Determine the (x, y) coordinate at the center of the cell enclosing the given text.  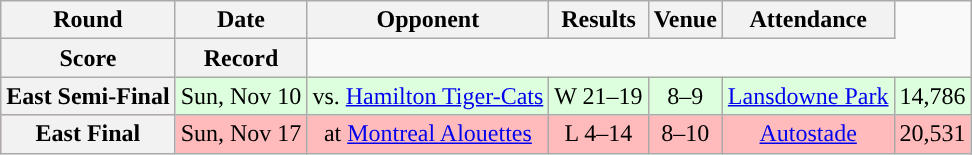
Autostade (808, 134)
Attendance (808, 20)
W 21–19 (598, 96)
Opponent (428, 20)
vs. Hamilton Tiger-Cats (428, 96)
Results (598, 20)
at Montreal Alouettes (428, 134)
14,786 (932, 96)
Lansdowne Park (808, 96)
Round (88, 20)
East Semi-Final (88, 96)
Venue (685, 20)
Date (241, 20)
Sun, Nov 17 (241, 134)
8–9 (685, 96)
Score (88, 58)
Sun, Nov 10 (241, 96)
East Final (88, 134)
8–10 (685, 134)
L 4–14 (598, 134)
20,531 (932, 134)
Record (241, 58)
